Output the [X, Y] coordinate of the center of the cell containing the given text.  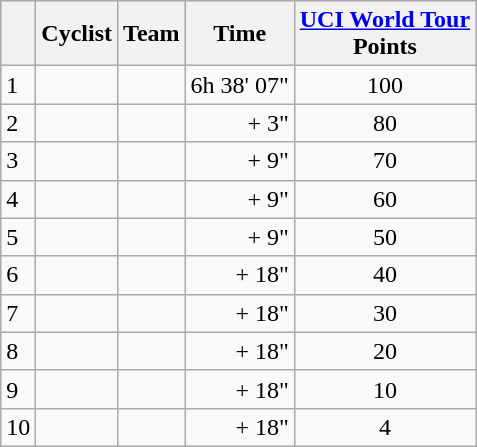
7 [18, 313]
40 [384, 275]
Time [240, 34]
3 [18, 161]
Cyclist [77, 34]
1 [18, 85]
60 [384, 199]
5 [18, 237]
70 [384, 161]
9 [18, 389]
100 [384, 85]
UCI World TourPoints [384, 34]
30 [384, 313]
20 [384, 351]
8 [18, 351]
2 [18, 123]
+ 3" [240, 123]
6h 38' 07" [240, 85]
50 [384, 237]
80 [384, 123]
6 [18, 275]
Team [152, 34]
